Extract the [X, Y] coordinate from the center of the cell holding the provided text.  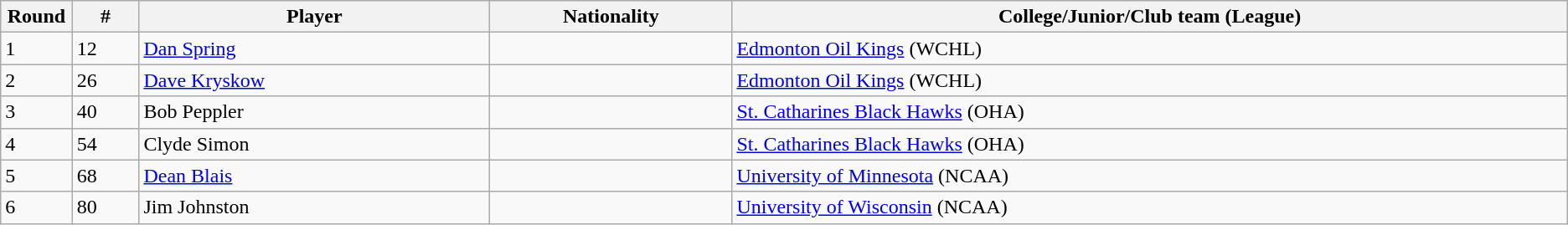
Dave Kryskow [315, 80]
12 [106, 49]
26 [106, 80]
Player [315, 17]
54 [106, 144]
Nationality [611, 17]
1 [37, 49]
6 [37, 207]
Dean Blais [315, 176]
40 [106, 112]
College/Junior/Club team (League) [1149, 17]
5 [37, 176]
University of Wisconsin (NCAA) [1149, 207]
3 [37, 112]
Round [37, 17]
# [106, 17]
Dan Spring [315, 49]
Clyde Simon [315, 144]
University of Minnesota (NCAA) [1149, 176]
Jim Johnston [315, 207]
80 [106, 207]
4 [37, 144]
2 [37, 80]
Bob Peppler [315, 112]
68 [106, 176]
